Pinpoint the cell where the given text exists, returning its (X, Y) midpoint coordinate. 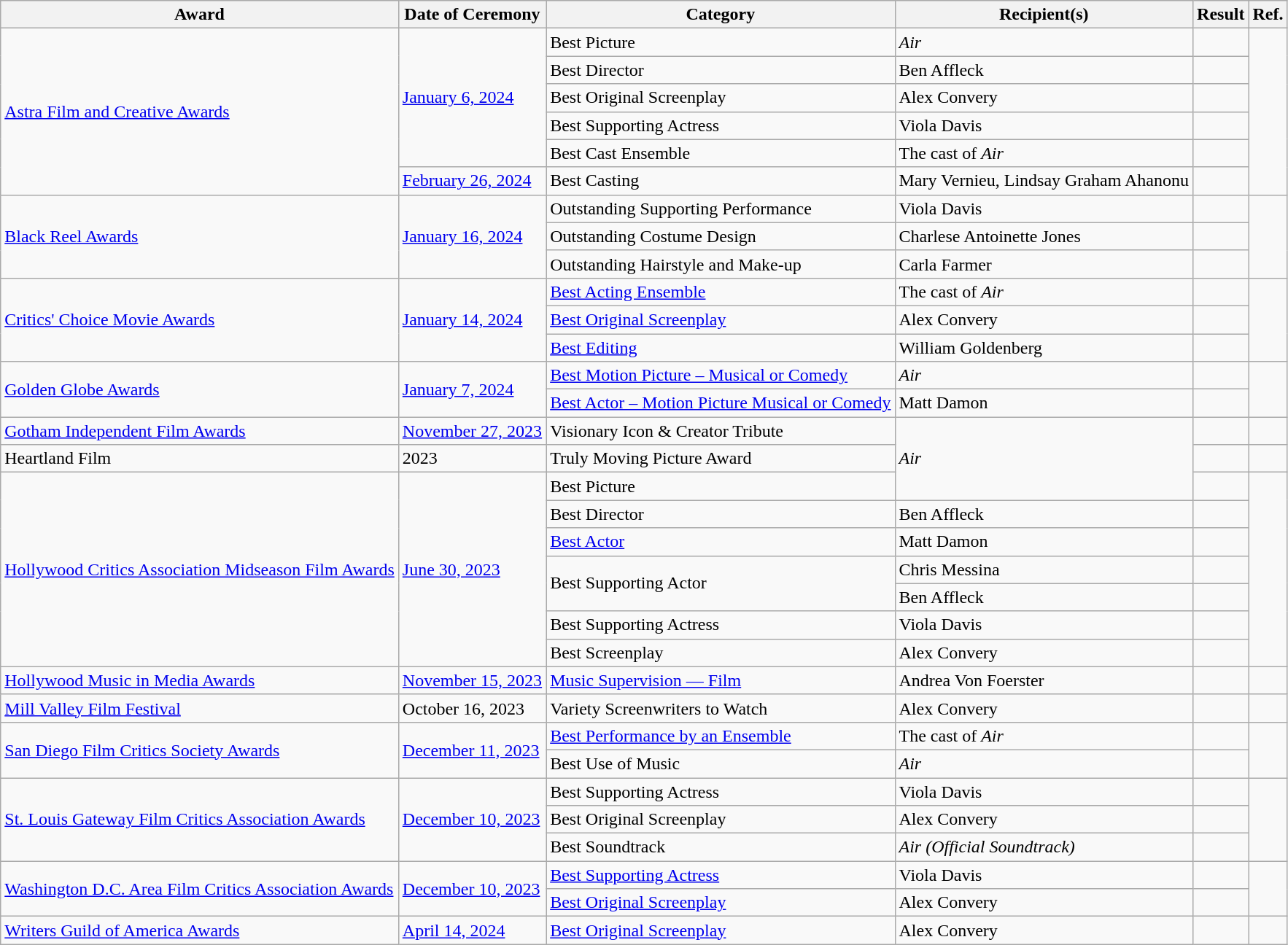
Best Supporting Actor (721, 583)
Hollywood Critics Association Midseason Film Awards (200, 569)
December 11, 2023 (472, 750)
Mary Vernieu, Lindsay Graham Ahanonu (1044, 181)
Truly Moving Picture Award (721, 459)
Visionary Icon & Creator Tribute (721, 431)
Astra Film and Creative Awards (200, 112)
February 26, 2024 (472, 181)
Award (200, 15)
St. Louis Gateway Film Critics Association Awards (200, 819)
Best Performance by an Ensemble (721, 736)
Black Reel Awards (200, 236)
Best Motion Picture – Musical or Comedy (721, 376)
April 14, 2024 (472, 930)
January 14, 2024 (472, 319)
Golden Globe Awards (200, 389)
Result (1221, 15)
October 16, 2023 (472, 708)
Best Casting (721, 181)
November 15, 2023 (472, 680)
Best Actor – Motion Picture Musical or Comedy (721, 403)
Best Soundtrack (721, 847)
Writers Guild of America Awards (200, 930)
Best Actor (721, 542)
Charlese Antoinette Jones (1044, 236)
January 16, 2024 (472, 236)
Outstanding Supporting Performance (721, 209)
Gotham Independent Film Awards (200, 431)
Mill Valley Film Festival (200, 708)
Best Acting Ensemble (721, 292)
Best Editing (721, 348)
Outstanding Costume Design (721, 236)
Heartland Film (200, 459)
Music Supervision — Film (721, 680)
Variety Screenwriters to Watch (721, 708)
Best Screenplay (721, 653)
Washington D.C. Area Film Critics Association Awards (200, 889)
Recipient(s) (1044, 15)
2023 (472, 459)
November 27, 2023 (472, 431)
Category (721, 15)
June 30, 2023 (472, 569)
Air (Official Soundtrack) (1044, 847)
Carla Farmer (1044, 264)
Date of Ceremony (472, 15)
Best Use of Music (721, 763)
Critics' Choice Movie Awards (200, 319)
Chris Messina (1044, 569)
William Goldenberg (1044, 348)
San Diego Film Critics Society Awards (200, 750)
Outstanding Hairstyle and Make-up (721, 264)
Andrea Von Foerster (1044, 680)
Best Cast Ensemble (721, 153)
January 6, 2024 (472, 98)
Ref. (1268, 15)
January 7, 2024 (472, 389)
Hollywood Music in Media Awards (200, 680)
